Capture the cell that displays the provided text and extract its [x, y] central coordinate. 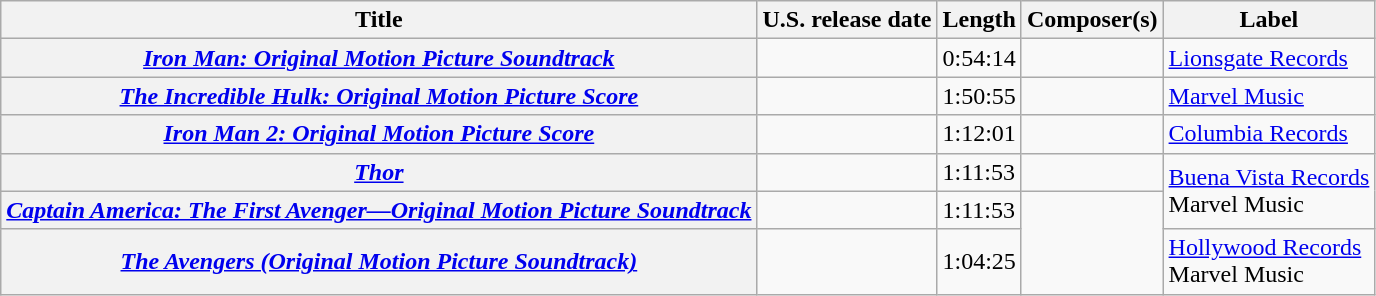
Label [1269, 20]
Captain America: The First Avenger—Original Motion Picture Soundtrack [379, 210]
The Avengers (Original Motion Picture Soundtrack) [379, 262]
Hollywood RecordsMarvel Music [1269, 262]
Thor [379, 172]
Lionsgate Records [1269, 58]
Title [379, 20]
0:54:14 [979, 58]
1:50:55 [979, 96]
Columbia Records [1269, 134]
1:12:01 [979, 134]
Marvel Music [1269, 96]
1:04:25 [979, 262]
The Incredible Hulk: Original Motion Picture Score [379, 96]
Length [979, 20]
Iron Man 2: Original Motion Picture Score [379, 134]
Composer(s) [1092, 20]
U.S. release date [847, 20]
Iron Man: Original Motion Picture Soundtrack [379, 58]
Buena Vista RecordsMarvel Music [1269, 191]
